Search for the cell housing the specified text and yield its [X, Y] center coordinate. 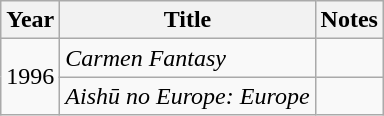
Aishū no Europe: Europe [188, 96]
Title [188, 20]
Notes [349, 20]
Year [30, 20]
Carmen Fantasy [188, 58]
1996 [30, 77]
